Provide the [X, Y] coordinate of the cell's center where the given text is located.  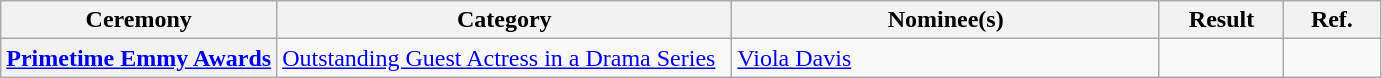
Nominee(s) [946, 20]
Category [504, 20]
Result [1221, 20]
Viola Davis [946, 58]
Ref. [1332, 20]
Outstanding Guest Actress in a Drama Series [504, 58]
Ceremony [139, 20]
Primetime Emmy Awards [139, 58]
